From the cell containing the given text, extract its center point as [X, Y] coordinate. 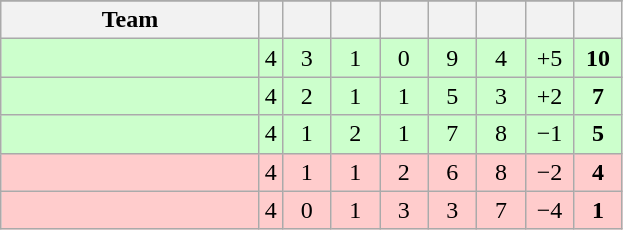
10 [598, 58]
−1 [550, 134]
+5 [550, 58]
−2 [550, 172]
+2 [550, 96]
−4 [550, 210]
Team [130, 20]
6 [452, 172]
9 [452, 58]
